Output the (x, y) coordinate of the center of the cell containing the given text.  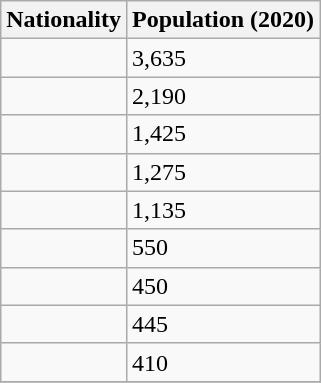
445 (222, 324)
450 (222, 286)
Population (2020) (222, 20)
410 (222, 362)
1,425 (222, 134)
Nationality (64, 20)
1,275 (222, 172)
2,190 (222, 96)
3,635 (222, 58)
550 (222, 248)
1,135 (222, 210)
